Return the [X, Y] coordinate for the center point of the cell that contains the specified text.  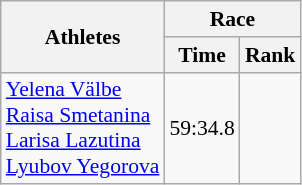
Time [202, 55]
Rank [270, 55]
Athletes [83, 36]
59:34.8 [202, 128]
Yelena Välbe Raisa Smetanina Larisa Lazutina Lyubov Yegorova [83, 128]
Race [232, 19]
